Output the (X, Y) coordinate of the center of the cell containing the given text.  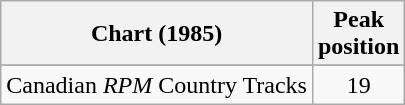
19 (358, 85)
Canadian RPM Country Tracks (157, 85)
Peakposition (358, 34)
Chart (1985) (157, 34)
